Capture the cell that displays the provided text and extract its [x, y] central coordinate. 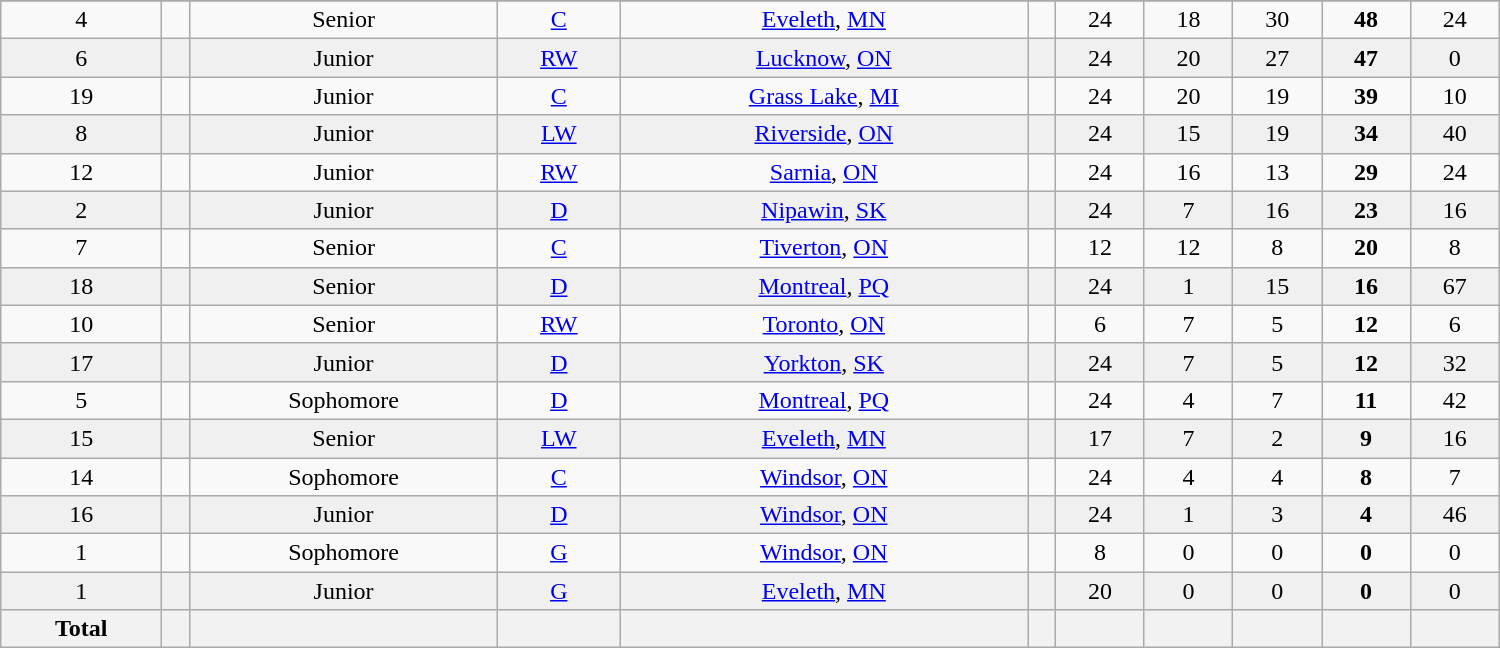
11 [1366, 400]
29 [1366, 172]
23 [1366, 210]
14 [82, 477]
34 [1366, 134]
Toronto, ON [824, 324]
9 [1366, 438]
Lucknow, ON [824, 58]
3 [1278, 515]
Yorkton, SK [824, 362]
46 [1454, 515]
30 [1278, 20]
48 [1366, 20]
Total [82, 629]
Riverside, ON [824, 134]
39 [1366, 96]
42 [1454, 400]
67 [1454, 286]
Sarnia, ON [824, 172]
32 [1454, 362]
Grass Lake, MI [824, 96]
40 [1454, 134]
Nipawin, SK [824, 210]
Tiverton, ON [824, 248]
47 [1366, 58]
27 [1278, 58]
13 [1278, 172]
